Find where the given text appears and provide that cell's center as [x, y] coordinate. 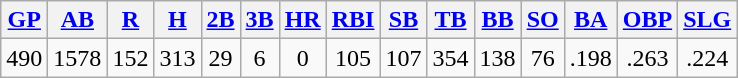
TB [450, 20]
HR [302, 20]
R [130, 20]
BB [498, 20]
138 [498, 58]
76 [542, 58]
OBP [647, 20]
H [178, 20]
490 [24, 58]
RBI [353, 20]
1578 [78, 58]
152 [130, 58]
354 [450, 58]
0 [302, 58]
6 [260, 58]
SB [404, 20]
SLG [708, 20]
107 [404, 58]
BA [590, 20]
.224 [708, 58]
AB [78, 20]
.263 [647, 58]
105 [353, 58]
3B [260, 20]
313 [178, 58]
SO [542, 20]
GP [24, 20]
.198 [590, 58]
29 [220, 58]
2B [220, 20]
